Detect which cell encompasses the target text, then output its [X, Y] center coordinate. 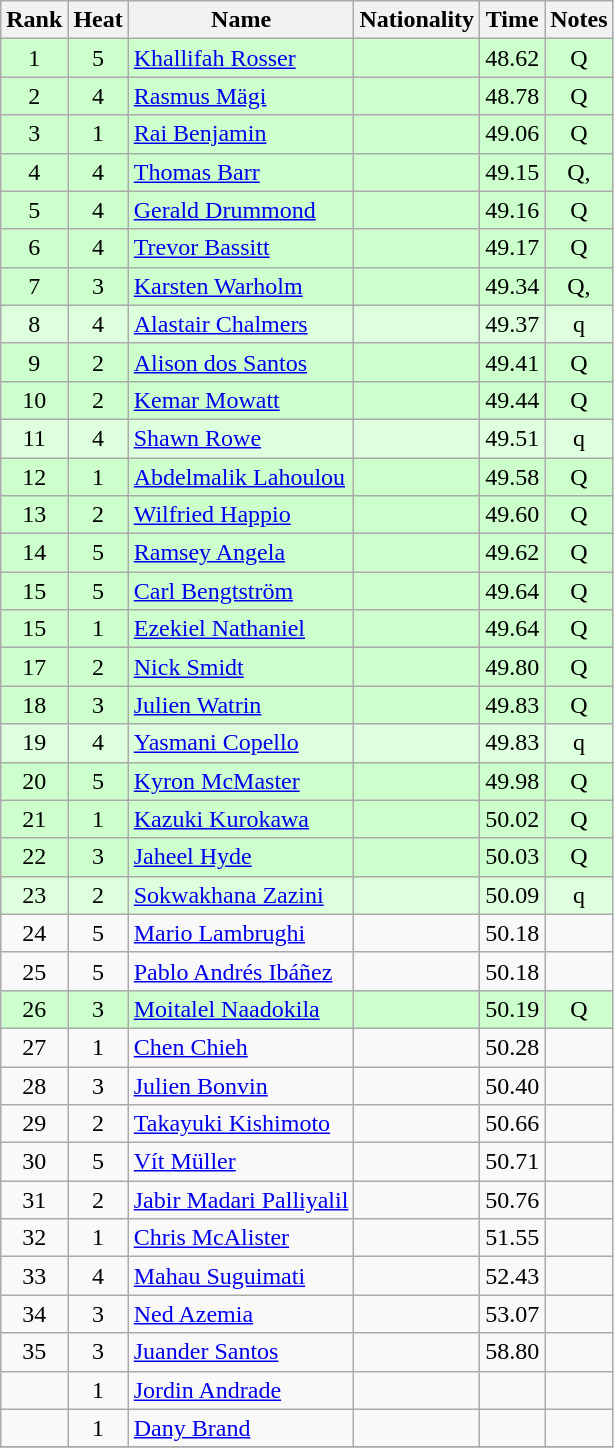
Ramsey Angela [241, 553]
Takayuki Kishimoto [241, 1124]
Rai Benjamin [241, 134]
Moitalel Naadokila [241, 1009]
53.07 [512, 1314]
Karsten Warholm [241, 286]
Julien Bonvin [241, 1085]
50.76 [512, 1200]
50.66 [512, 1124]
Name [241, 20]
35 [34, 1352]
50.40 [512, 1085]
34 [34, 1314]
Time [512, 20]
Jaheel Hyde [241, 857]
9 [34, 362]
Wilfried Happio [241, 515]
22 [34, 857]
Gerald Drummond [241, 210]
Sokwakhana Zazini [241, 895]
Nick Smidt [241, 667]
Mahau Suguimati [241, 1276]
19 [34, 743]
18 [34, 705]
49.51 [512, 438]
49.98 [512, 781]
49.15 [512, 172]
11 [34, 438]
52.43 [512, 1276]
49.37 [512, 324]
26 [34, 1009]
28 [34, 1085]
49.41 [512, 362]
50.19 [512, 1009]
7 [34, 286]
24 [34, 933]
Alison dos Santos [241, 362]
49.17 [512, 248]
49.34 [512, 286]
Pablo Andrés Ibáñez [241, 971]
51.55 [512, 1238]
50.28 [512, 1047]
Chris McAlister [241, 1238]
31 [34, 1200]
Rank [34, 20]
21 [34, 819]
Dany Brand [241, 1428]
Abdelmalik Lahoulou [241, 477]
30 [34, 1162]
Notes [579, 20]
27 [34, 1047]
Nationality [417, 20]
Trevor Bassitt [241, 248]
Ned Azemia [241, 1314]
Shawn Rowe [241, 438]
Kemar Mowatt [241, 400]
49.60 [512, 515]
10 [34, 400]
48.62 [512, 58]
Kazuki Kurokawa [241, 819]
Jabir Madari Palliyalil [241, 1200]
50.03 [512, 857]
12 [34, 477]
25 [34, 971]
49.80 [512, 667]
Heat [98, 20]
Thomas Barr [241, 172]
Khallifah Rosser [241, 58]
49.58 [512, 477]
14 [34, 553]
17 [34, 667]
Alastair Chalmers [241, 324]
20 [34, 781]
Juander Santos [241, 1352]
33 [34, 1276]
Julien Watrin [241, 705]
49.06 [512, 134]
Jordin Andrade [241, 1390]
50.71 [512, 1162]
Rasmus Mägi [241, 96]
6 [34, 248]
23 [34, 895]
Ezekiel Nathaniel [241, 629]
58.80 [512, 1352]
49.44 [512, 400]
8 [34, 324]
Carl Bengtström [241, 591]
Chen Chieh [241, 1047]
49.62 [512, 553]
50.02 [512, 819]
Vít Müller [241, 1162]
Yasmani Copello [241, 743]
50.09 [512, 895]
29 [34, 1124]
13 [34, 515]
Kyron McMaster [241, 781]
32 [34, 1238]
48.78 [512, 96]
49.16 [512, 210]
Mario Lambrughi [241, 933]
